For the text-containing cell, return its midpoint in (X, Y) coordinate format. 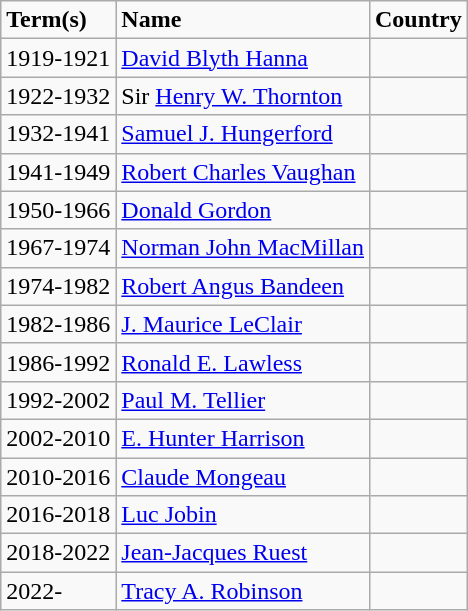
1992-2002 (58, 400)
2018-2022 (58, 553)
Luc Jobin (243, 515)
2022- (58, 591)
Jean-Jacques Ruest (243, 553)
Term(s) (58, 20)
1950-1966 (58, 210)
Tracy A. Robinson (243, 591)
Robert Angus Bandeen (243, 286)
Donald Gordon (243, 210)
Samuel J. Hungerford (243, 134)
Name (243, 20)
1967-1974 (58, 248)
E. Hunter Harrison (243, 438)
Claude Mongeau (243, 477)
Country (418, 20)
David Blyth Hanna (243, 58)
1982-1986 (58, 324)
1986-1992 (58, 362)
2010-2016 (58, 477)
1974-1982 (58, 286)
1922-1932 (58, 96)
Sir Henry W. Thornton (243, 96)
Robert Charles Vaughan (243, 172)
1941-1949 (58, 172)
Norman John MacMillan (243, 248)
Paul M. Tellier (243, 400)
1932-1941 (58, 134)
J. Maurice LeClair (243, 324)
Ronald E. Lawless (243, 362)
2002-2010 (58, 438)
2016-2018 (58, 515)
1919-1921 (58, 58)
